Detect which cell encompasses the target text, then output its [x, y] center coordinate. 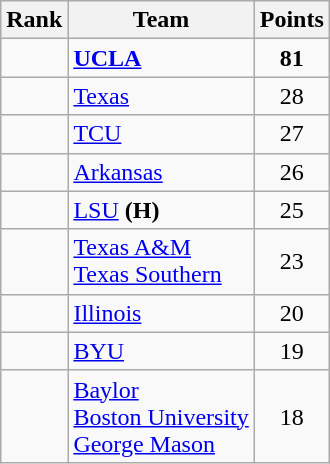
Team [161, 20]
Texas [161, 96]
TCU [161, 134]
BYU [161, 351]
Texas A&MTexas Southern [161, 262]
23 [292, 262]
25 [292, 210]
18 [292, 416]
BaylorBoston UniversityGeorge Mason [161, 416]
27 [292, 134]
LSU (H) [161, 210]
UCLA [161, 58]
Rank [34, 20]
26 [292, 172]
81 [292, 58]
19 [292, 351]
Illinois [161, 313]
28 [292, 96]
Points [292, 20]
Arkansas [161, 172]
20 [292, 313]
